Pinpoint the cell where the given text exists, returning its (X, Y) midpoint coordinate. 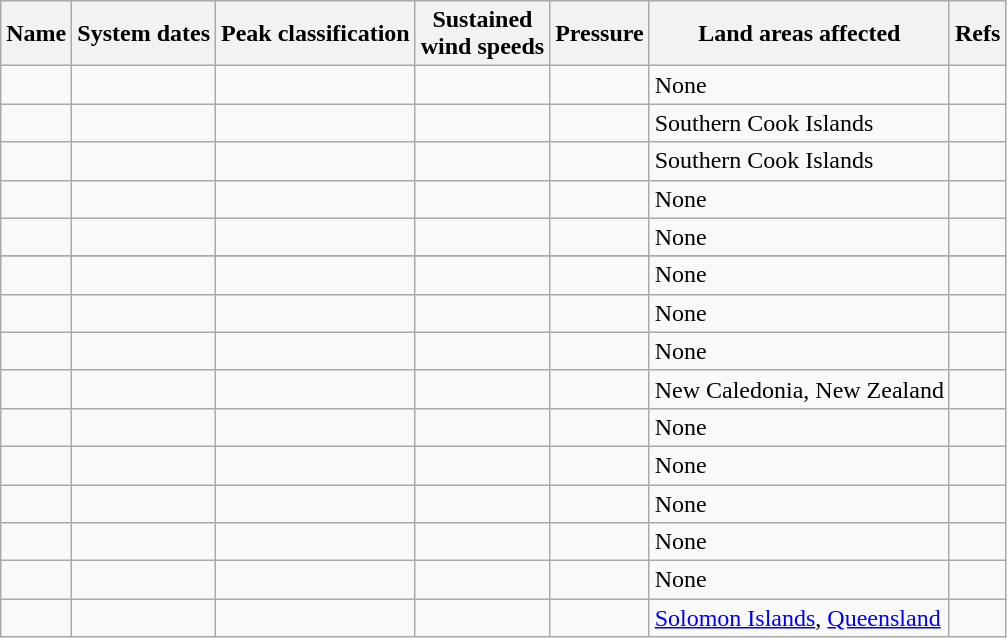
Refs (977, 34)
System dates (144, 34)
New Caledonia, New Zealand (799, 389)
Sustainedwind speeds (482, 34)
Peak classification (316, 34)
Name (36, 34)
Pressure (600, 34)
Solomon Islands, Queensland (799, 618)
Land areas affected (799, 34)
